Determine the [x, y] coordinate at the center of the cell enclosing the given text.  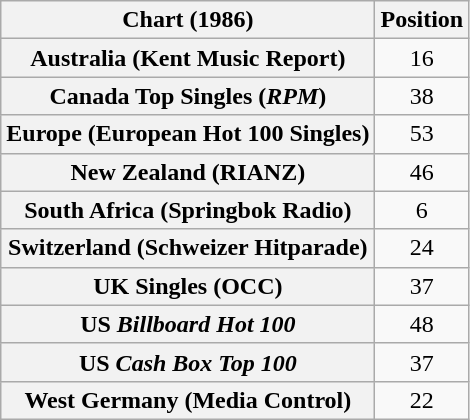
Canada Top Singles (RPM) [188, 96]
22 [422, 400]
16 [422, 58]
South Africa (Springbok Radio) [188, 210]
Switzerland (Schweizer Hitparade) [188, 248]
US Billboard Hot 100 [188, 324]
53 [422, 134]
Europe (European Hot 100 Singles) [188, 134]
38 [422, 96]
Australia (Kent Music Report) [188, 58]
UK Singles (OCC) [188, 286]
6 [422, 210]
24 [422, 248]
46 [422, 172]
West Germany (Media Control) [188, 400]
US Cash Box Top 100 [188, 362]
48 [422, 324]
Position [422, 20]
Chart (1986) [188, 20]
New Zealand (RIANZ) [188, 172]
